Search for the cell housing the specified text and yield its (x, y) center coordinate. 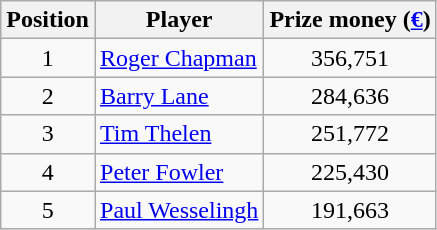
251,772 (350, 134)
Position (48, 20)
Peter Fowler (178, 172)
2 (48, 96)
225,430 (350, 172)
Tim Thelen (178, 134)
Barry Lane (178, 96)
284,636 (350, 96)
Paul Wesselingh (178, 210)
Roger Chapman (178, 58)
3 (48, 134)
5 (48, 210)
191,663 (350, 210)
356,751 (350, 58)
Player (178, 20)
1 (48, 58)
4 (48, 172)
Prize money (€) (350, 20)
